Detect which cell encompasses the target text, then output its (x, y) center coordinate. 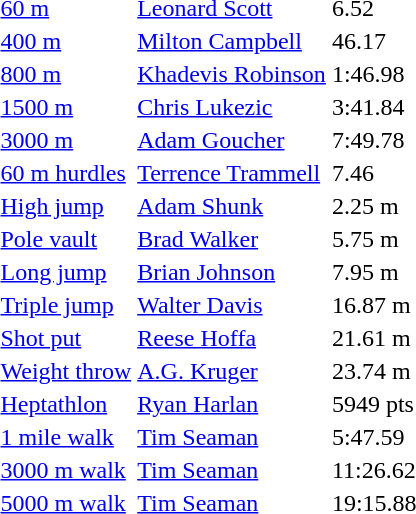
Milton Campbell (232, 41)
Adam Shunk (232, 206)
Brian Johnson (232, 272)
Brad Walker (232, 239)
Adam Goucher (232, 140)
Khadevis Robinson (232, 74)
Reese Hoffa (232, 338)
Ryan Harlan (232, 404)
Walter Davis (232, 305)
Terrence Trammell (232, 173)
Chris Lukezic (232, 107)
A.G. Kruger (232, 371)
